Provide the (x, y) coordinate of the cell's center where the given text is located.  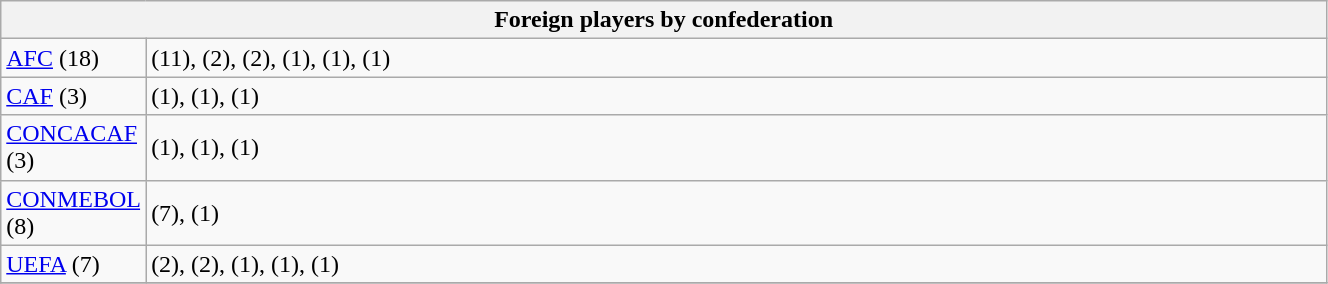
CAF (3) (74, 96)
(11), (2), (2), (1), (1), (1) (736, 58)
(7), (1) (736, 212)
UEFA (7) (74, 264)
AFC (18) (74, 58)
CONCACAF (3) (74, 148)
(2), (2), (1), (1), (1) (736, 264)
CONMEBOL (8) (74, 212)
Foreign players by confederation (664, 20)
